Return [x, y] of the center of cell containing provided text 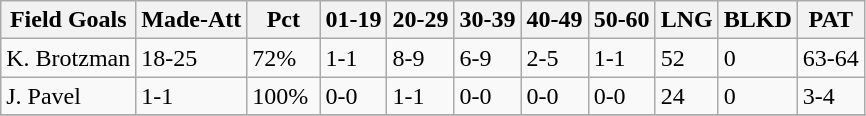
8-9 [420, 58]
Made-Att [192, 20]
50-60 [622, 20]
Field Goals [68, 20]
2-5 [554, 58]
100% [284, 96]
72% [284, 58]
24 [686, 96]
LNG [686, 20]
18-25 [192, 58]
K. Brotzman [68, 58]
J. Pavel [68, 96]
63-64 [830, 58]
01-19 [354, 20]
3-4 [830, 96]
BLKD [758, 20]
6-9 [488, 58]
PAT [830, 20]
Pct [284, 20]
30-39 [488, 20]
40-49 [554, 20]
52 [686, 58]
20-29 [420, 20]
